Locate the cell with the specified text and output its (x, y) center coordinate. 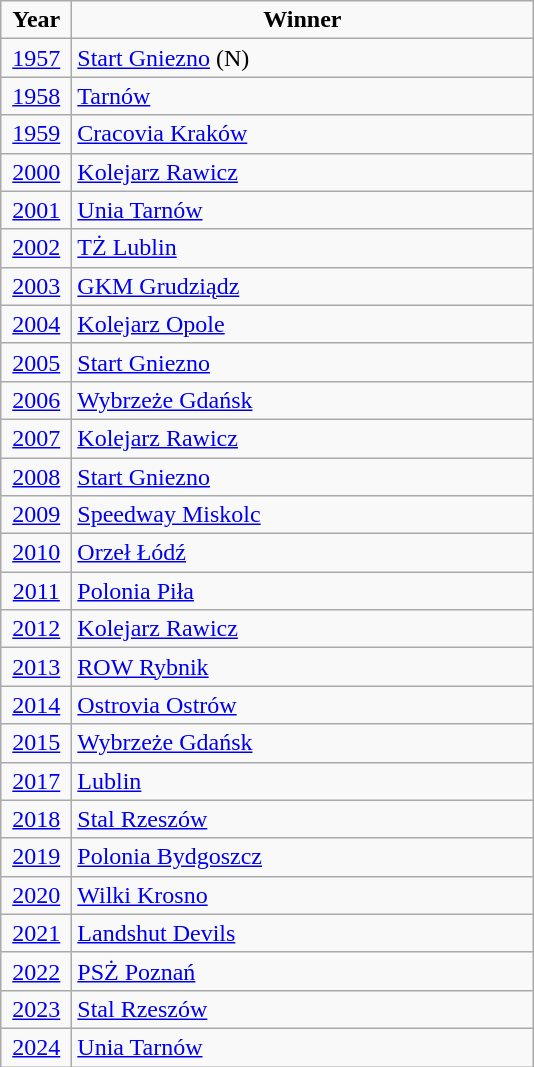
Ostrovia Ostrów (302, 705)
Wilki Krosno (302, 895)
2001 (36, 210)
2008 (36, 477)
1957 (36, 58)
Winner (302, 20)
2007 (36, 438)
Speedway Miskolc (302, 515)
2012 (36, 629)
Kolejarz Opole (302, 324)
ROW Rybnik (302, 667)
2010 (36, 553)
2000 (36, 172)
2015 (36, 743)
2021 (36, 933)
Landshut Devils (302, 933)
2004 (36, 324)
Lublin (302, 781)
2003 (36, 286)
2013 (36, 667)
2018 (36, 819)
2014 (36, 705)
2019 (36, 857)
Polonia Piła (302, 591)
2022 (36, 971)
TŻ Lublin (302, 248)
2020 (36, 895)
Polonia Bydgoszcz (302, 857)
2011 (36, 591)
PSŻ Poznań (302, 971)
2024 (36, 1047)
1958 (36, 96)
Tarnów (302, 96)
1959 (36, 134)
2017 (36, 781)
2009 (36, 515)
Start Gniezno (N) (302, 58)
Orzeł Łódź (302, 553)
2002 (36, 248)
Cracovia Kraków (302, 134)
2023 (36, 1009)
2006 (36, 400)
Year (36, 20)
2005 (36, 362)
GKM Grudziądz (302, 286)
